From the cell containing the given text, extract its center point as [X, Y] coordinate. 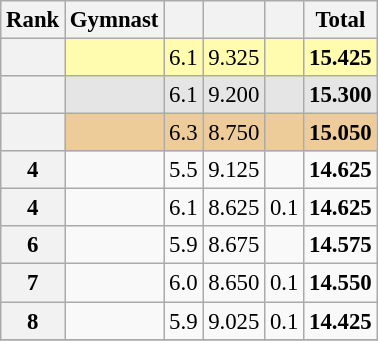
14.425 [340, 321]
Rank [33, 20]
8.750 [234, 133]
9.200 [234, 95]
Total [340, 20]
15.050 [340, 133]
5.5 [184, 170]
15.300 [340, 95]
9.325 [234, 58]
9.025 [234, 321]
15.425 [340, 58]
14.575 [340, 245]
7 [33, 283]
8.625 [234, 208]
9.125 [234, 170]
8.675 [234, 245]
6 [33, 245]
6.3 [184, 133]
8 [33, 321]
Gymnast [114, 20]
6.0 [184, 283]
14.550 [340, 283]
8.650 [234, 283]
